Detect which cell encompasses the target text, then output its [x, y] center coordinate. 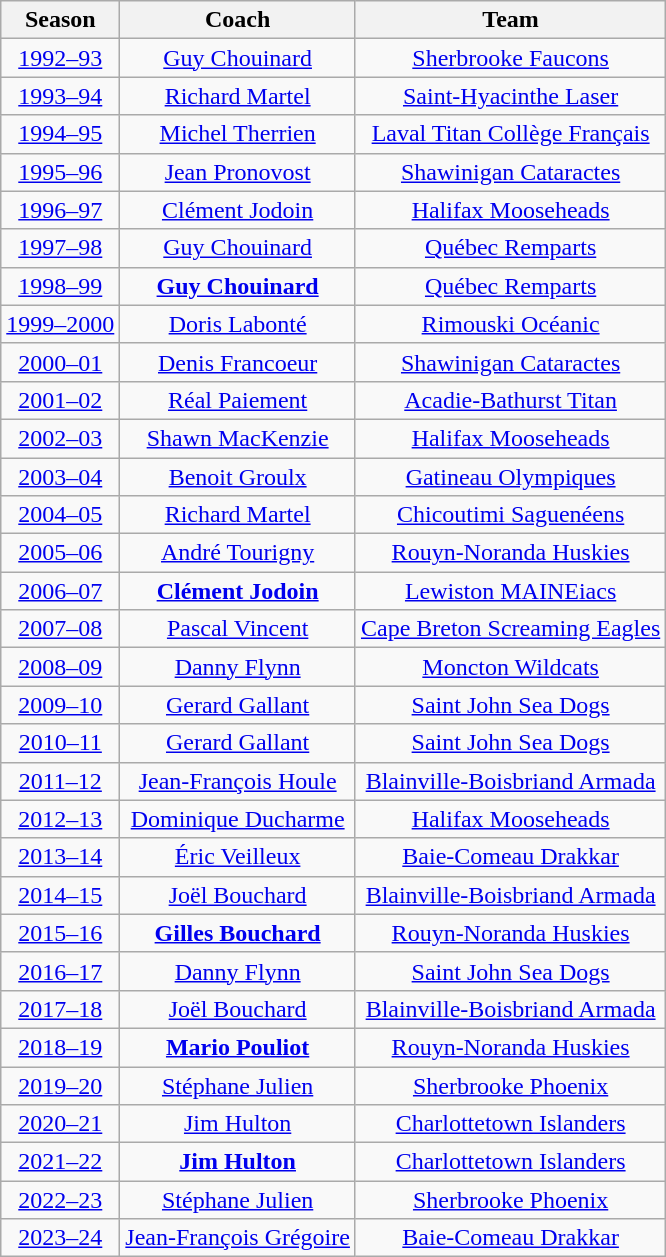
2001–02 [60, 400]
1997–98 [60, 248]
Saint-Hyacinthe Laser [510, 96]
Éric Veilleux [238, 857]
1996–97 [60, 210]
1993–94 [60, 96]
André Tourigny [238, 553]
Benoit Groulx [238, 477]
Mario Pouliot [238, 1047]
2002–03 [60, 438]
2022–23 [60, 1200]
2016–17 [60, 971]
1995–96 [60, 172]
Doris Labonté [238, 324]
2008–09 [60, 667]
2017–18 [60, 1009]
2007–08 [60, 629]
Lewiston MAINEiacs [510, 591]
2004–05 [60, 515]
Shawn MacKenzie [238, 438]
Jean Pronovost [238, 172]
1999–2000 [60, 324]
2023–24 [60, 1238]
2005–06 [60, 553]
2021–22 [60, 1162]
Season [60, 20]
2018–19 [60, 1047]
Chicoutimi Saguenéens [510, 515]
Moncton Wildcats [510, 667]
Coach [238, 20]
2011–12 [60, 781]
Team [510, 20]
1992–93 [60, 58]
Denis Francoeur [238, 362]
Acadie-Bathurst Titan [510, 400]
2019–20 [60, 1085]
2014–15 [60, 895]
Michel Therrien [238, 134]
Laval Titan Collège Français [510, 134]
Pascal Vincent [238, 629]
1994–95 [60, 134]
Jean-François Grégoire [238, 1238]
Gilles Bouchard [238, 933]
2006–07 [60, 591]
2013–14 [60, 857]
2012–13 [60, 819]
2010–11 [60, 743]
Rimouski Océanic [510, 324]
Jean-François Houle [238, 781]
2020–21 [60, 1124]
2009–10 [60, 705]
Sherbrooke Faucons [510, 58]
Gatineau Olympiques [510, 477]
Cape Breton Screaming Eagles [510, 629]
Dominique Ducharme [238, 819]
Réal Paiement [238, 400]
2000–01 [60, 362]
2015–16 [60, 933]
2003–04 [60, 477]
1998–99 [60, 286]
